Return the [x, y] coordinate for the center point of the cell that contains the specified text.  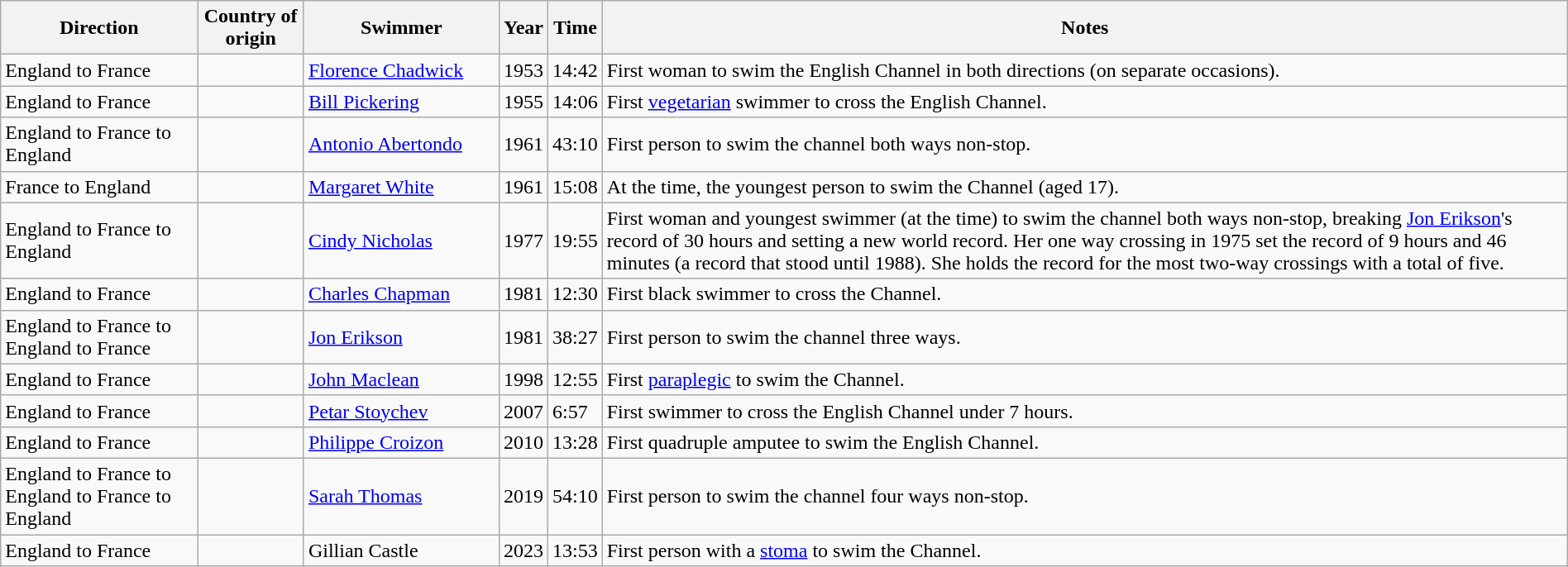
Jon Erikson [401, 337]
First paraplegic to swim the Channel. [1085, 379]
First woman to swim the English Channel in both directions (on separate occasions). [1085, 70]
12:30 [575, 294]
Florence Chadwick [401, 70]
First swimmer to cross the English Channel under 7 hours. [1085, 411]
1998 [523, 379]
Swimmer [401, 28]
1953 [523, 70]
Time [575, 28]
Direction [99, 28]
2019 [523, 496]
At the time, the youngest person to swim the Channel (aged 17). [1085, 187]
1955 [523, 102]
First person to swim the channel both ways non-stop. [1085, 144]
First person with a stoma to swim the Channel. [1085, 550]
Antonio Abertondo [401, 144]
43:10 [575, 144]
19:55 [575, 241]
Gillian Castle [401, 550]
Cindy Nicholas [401, 241]
England to France to England to France to England [99, 496]
54:10 [575, 496]
2023 [523, 550]
38:27 [575, 337]
2007 [523, 411]
1977 [523, 241]
6:57 [575, 411]
Charles Chapman [401, 294]
First person to swim the channel three ways. [1085, 337]
France to England [99, 187]
14:06 [575, 102]
First quadruple amputee to swim the English Channel. [1085, 442]
Year [523, 28]
13:53 [575, 550]
First vegetarian swimmer to cross the English Channel. [1085, 102]
Sarah Thomas [401, 496]
13:28 [575, 442]
15:08 [575, 187]
Country of origin [251, 28]
Petar Stoychev [401, 411]
Bill Pickering [401, 102]
Philippe Croizon [401, 442]
2010 [523, 442]
England to France to England to France [99, 337]
14:42 [575, 70]
Notes [1085, 28]
12:55 [575, 379]
First black swimmer to cross the Channel. [1085, 294]
Margaret White [401, 187]
John Maclean [401, 379]
First person to swim the channel four ways non-stop. [1085, 496]
